Provide the [X, Y] coordinate of the cell's center where the given text is located.  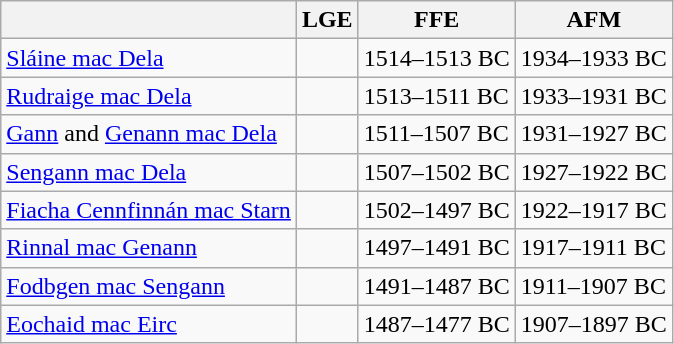
Rudraige mac Dela [149, 96]
1497–1491 BC [436, 248]
AFM [594, 20]
1514–1513 BC [436, 58]
1907–1897 BC [594, 324]
LGE [327, 20]
1922–1917 BC [594, 210]
1927–1922 BC [594, 172]
Eochaid mac Eirc [149, 324]
Fiacha Cennfinnán mac Starn [149, 210]
1502–1497 BC [436, 210]
1491–1487 BC [436, 286]
1507–1502 BC [436, 172]
Rinnal mac Genann [149, 248]
1911–1907 BC [594, 286]
Sengann mac Dela [149, 172]
1513–1511 BC [436, 96]
Sláine mac Dela [149, 58]
1917–1911 BC [594, 248]
1934–1933 BC [594, 58]
Gann and Genann mac Dela [149, 134]
1931–1927 BC [594, 134]
1487–1477 BC [436, 324]
1933–1931 BC [594, 96]
Fodbgen mac Sengann [149, 286]
FFE [436, 20]
1511–1507 BC [436, 134]
